Return [x, y] of the center of cell containing provided text 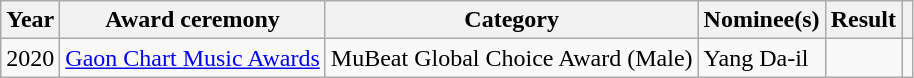
Award ceremony [193, 20]
Yang Da-il [762, 58]
2020 [30, 58]
Result [863, 20]
Year [30, 20]
Category [512, 20]
MuBeat Global Choice Award (Male) [512, 58]
Nominee(s) [762, 20]
Gaon Chart Music Awards [193, 58]
